Return (x, y) of the center of cell containing provided text 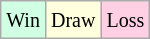
Win (24, 20)
Draw (72, 20)
Loss (126, 20)
